Provide the [x, y] coordinate of the cell's center where the given text is located.  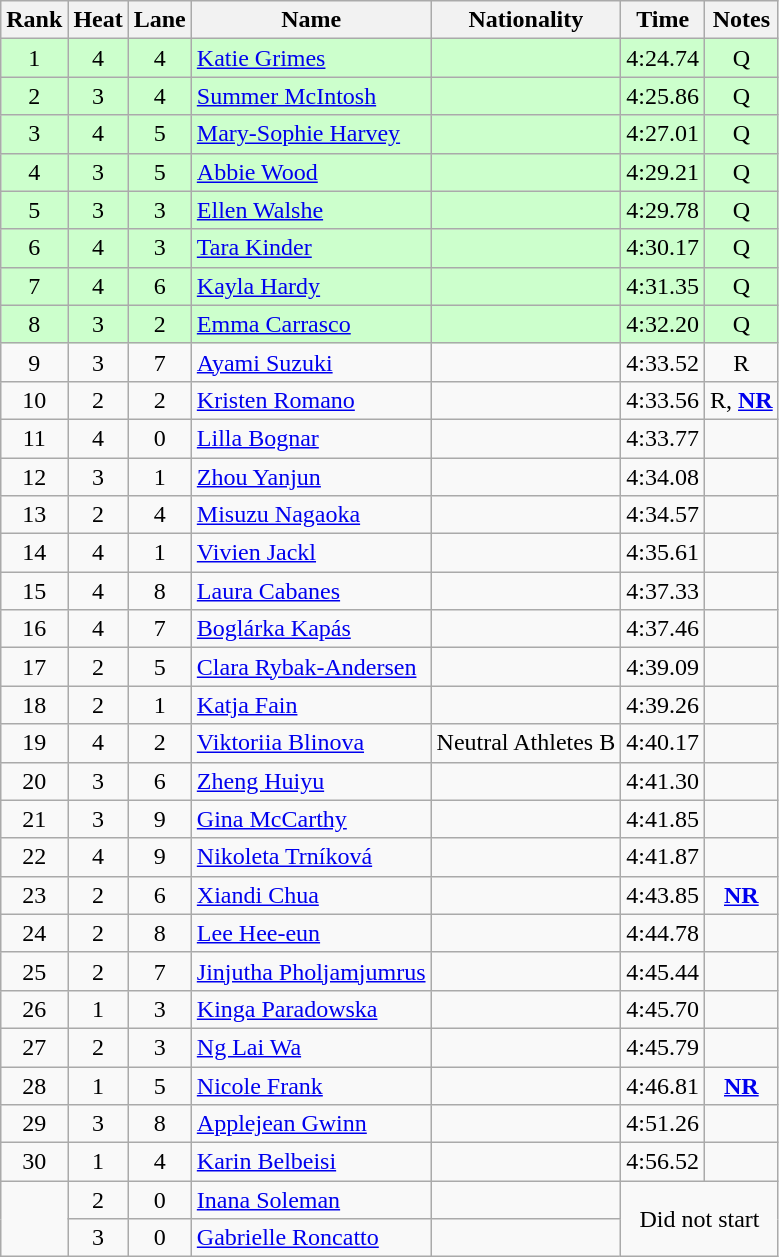
4:37.46 [663, 629]
14 [34, 553]
4:44.78 [663, 933]
4:46.81 [663, 1085]
Nationality [526, 20]
10 [34, 400]
20 [34, 781]
Did not start [700, 1219]
21 [34, 819]
4:37.33 [663, 591]
Applejean Gwinn [311, 1124]
Clara Rybak-Andersen [311, 667]
4:34.08 [663, 477]
28 [34, 1085]
15 [34, 591]
4:51.26 [663, 1124]
4:29.78 [663, 210]
4:41.85 [663, 819]
19 [34, 743]
Boglárka Kapás [311, 629]
29 [34, 1124]
Ayami Suzuki [311, 362]
4:43.85 [663, 895]
Zheng Huiyu [311, 781]
26 [34, 1009]
Laura Cabanes [311, 591]
Kinga Paradowska [311, 1009]
4:31.35 [663, 286]
11 [34, 438]
4:30.17 [663, 248]
4:35.61 [663, 553]
Gabrielle Roncatto [311, 1238]
Lee Hee-eun [311, 933]
Rank [34, 20]
R, NR [741, 400]
4:29.21 [663, 172]
Time [663, 20]
23 [34, 895]
Nikoleta Trníková [311, 857]
4:33.52 [663, 362]
4:25.86 [663, 96]
Vivien Jackl [311, 553]
Notes [741, 20]
17 [34, 667]
Nicole Frank [311, 1085]
Gina McCarthy [311, 819]
4:24.74 [663, 58]
22 [34, 857]
4:45.79 [663, 1047]
Lane [160, 20]
Emma Carrasco [311, 324]
Name [311, 20]
4:33.56 [663, 400]
Ng Lai Wa [311, 1047]
Xiandi Chua [311, 895]
Inana Soleman [311, 1200]
Kayla Hardy [311, 286]
4:34.57 [663, 515]
4:41.87 [663, 857]
4:27.01 [663, 134]
Katja Fain [311, 705]
Ellen Walshe [311, 210]
12 [34, 477]
Tara Kinder [311, 248]
27 [34, 1047]
Kristen Romano [311, 400]
4:33.77 [663, 438]
Zhou Yanjun [311, 477]
13 [34, 515]
Karin Belbeisi [311, 1162]
Neutral Athletes B [526, 743]
4:39.09 [663, 667]
Summer McIntosh [311, 96]
R [741, 362]
4:41.30 [663, 781]
24 [34, 933]
30 [34, 1162]
4:32.20 [663, 324]
Heat [98, 20]
4:45.44 [663, 971]
Katie Grimes [311, 58]
Mary-Sophie Harvey [311, 134]
4:56.52 [663, 1162]
16 [34, 629]
4:45.70 [663, 1009]
18 [34, 705]
Viktoriia Blinova [311, 743]
Jinjutha Pholjamjumrus [311, 971]
4:39.26 [663, 705]
Abbie Wood [311, 172]
Lilla Bognar [311, 438]
25 [34, 971]
4:40.17 [663, 743]
Misuzu Nagaoka [311, 515]
